Provide the (X, Y) coordinate of the cell's center where the given text is located.  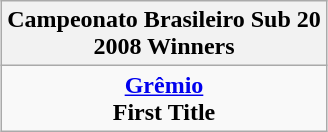
GrêmioFirst Title (164, 98)
Campeonato Brasileiro Sub 202008 Winners (164, 34)
